Scan for the cell matching the given text and deliver its (x, y) coordinate at center. 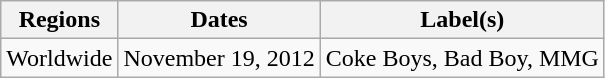
Dates (219, 20)
Coke Boys, Bad Boy, MMG (462, 58)
Label(s) (462, 20)
Regions (60, 20)
November 19, 2012 (219, 58)
Worldwide (60, 58)
